Identify which cell holds the provided text, then report its (X, Y) central coordinate. 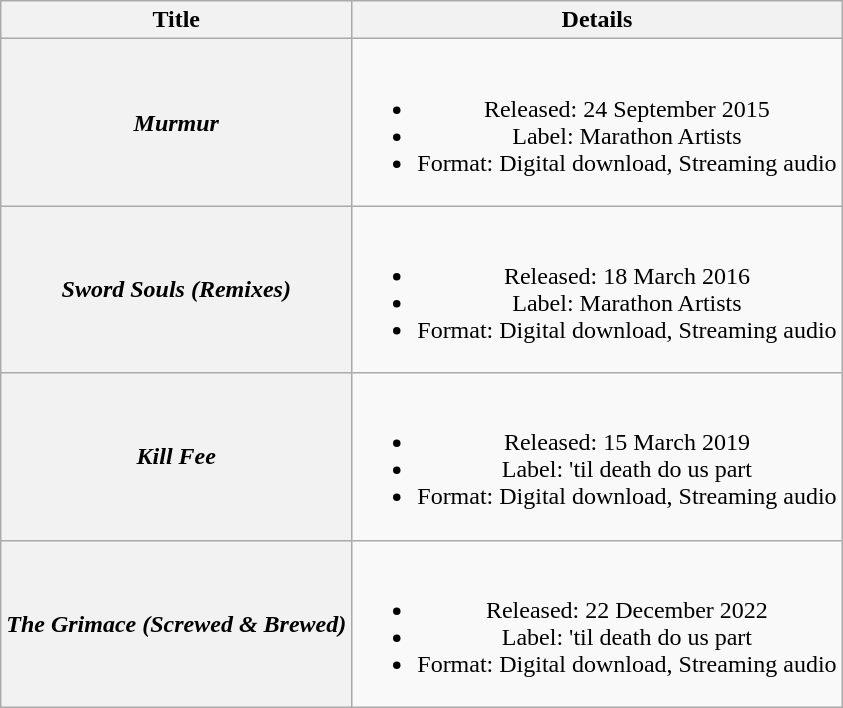
Released: 15 March 2019Label: 'til death do us partFormat: Digital download, Streaming audio (597, 456)
Released: 24 September 2015Label: Marathon ArtistsFormat: Digital download, Streaming audio (597, 122)
The Grimace (Screwed & Brewed) (176, 624)
Details (597, 20)
Murmur (176, 122)
Released: 18 March 2016Label: Marathon ArtistsFormat: Digital download, Streaming audio (597, 290)
Sword Souls (Remixes) (176, 290)
Kill Fee (176, 456)
Released: 22 December 2022Label: 'til death do us partFormat: Digital download, Streaming audio (597, 624)
Title (176, 20)
